Output the (x, y) coordinate of the center of the cell containing the given text.  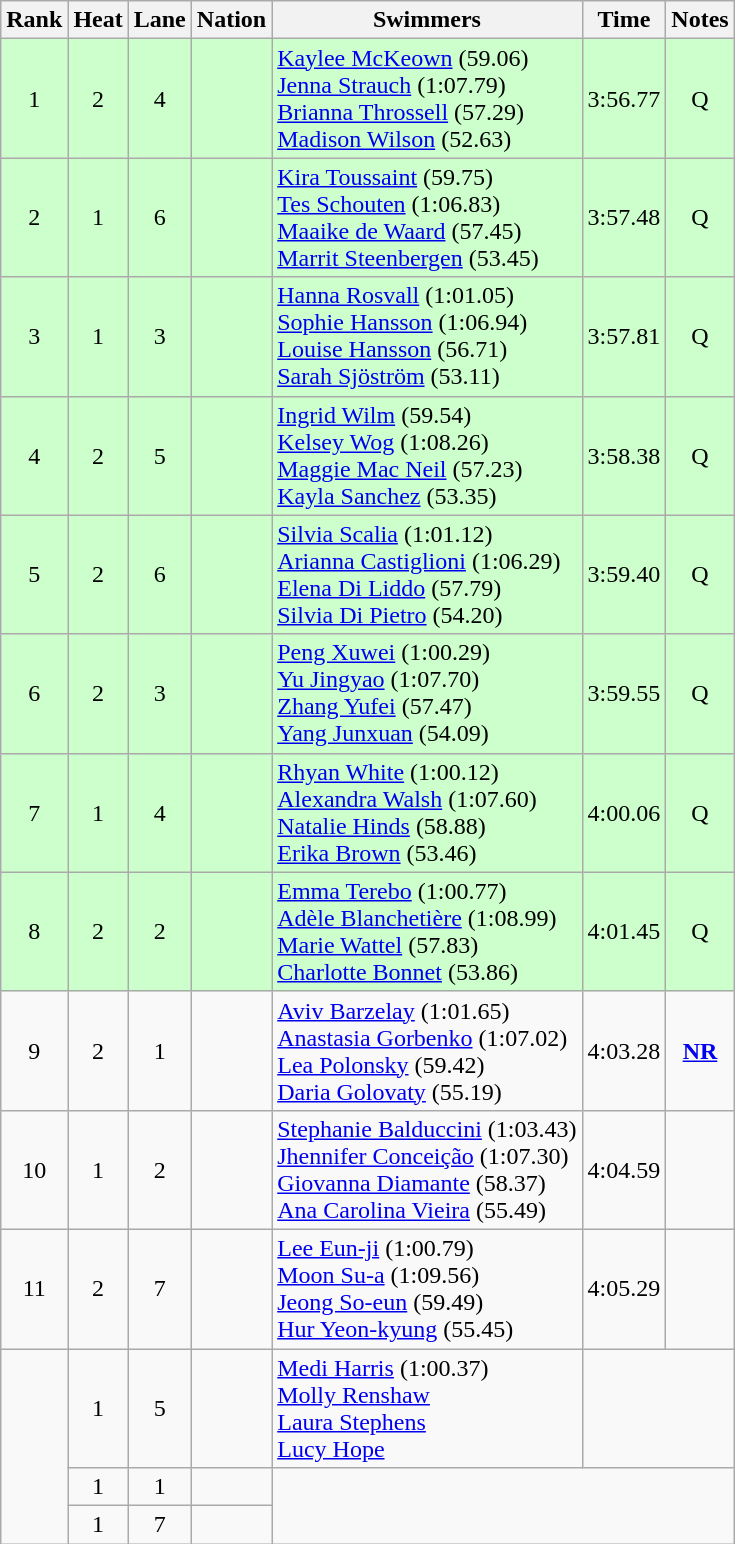
Hanna Rosvall (1:01.05)Sophie Hansson (1:06.94)Louise Hansson (56.71)Sarah Sjöström (53.11) (427, 336)
10 (34, 1170)
Stephanie Balduccini (1:03.43)Jhennifer Conceição (1:07.30)Giovanna Diamante (58.37)Ana Carolina Vieira (55.49) (427, 1170)
Heat (98, 20)
Peng Xuwei (1:00.29)Yu Jingyao (1:07.70)Zhang Yufei (57.47)Yang Junxuan (54.09) (427, 694)
Lee Eun-ji (1:00.79)Moon Su-a (1:09.56)Jeong So-eun (59.49)Hur Yeon-kyung (55.45) (427, 1288)
Lane (160, 20)
Emma Terebo (1:00.77)Adèle Blanchetière (1:08.99)Marie Wattel (57.83)Charlotte Bonnet (53.86) (427, 932)
4:03.28 (624, 1050)
Time (624, 20)
Medi Harris (1:00.37)Molly RenshawLaura StephensLucy Hope (427, 1408)
Rank (34, 20)
Rhyan White (1:00.12)Alexandra Walsh (1:07.60)Natalie Hinds (58.88)Erika Brown (53.46) (427, 812)
3:56.77 (624, 98)
3:58.38 (624, 456)
Kira Toussaint (59.75)Tes Schouten (1:06.83)Maaike de Waard (57.45)Marrit Steenbergen (53.45) (427, 218)
3:57.81 (624, 336)
4:01.45 (624, 932)
4:04.59 (624, 1170)
9 (34, 1050)
3:59.40 (624, 574)
Swimmers (427, 20)
Aviv Barzelay (1:01.65)Anastasia Gorbenko (1:07.02)Lea Polonsky (59.42)Daria Golovaty (55.19) (427, 1050)
3:59.55 (624, 694)
Nation (231, 20)
Kaylee McKeown (59.06)Jenna Strauch (1:07.79)Brianna Throssell (57.29)Madison Wilson (52.63) (427, 98)
NR (700, 1050)
8 (34, 932)
4:00.06 (624, 812)
3:57.48 (624, 218)
Ingrid Wilm (59.54)Kelsey Wog (1:08.26)Maggie Mac Neil (57.23)Kayla Sanchez (53.35) (427, 456)
4:05.29 (624, 1288)
Silvia Scalia (1:01.12)Arianna Castiglioni (1:06.29)Elena Di Liddo (57.79)Silvia Di Pietro (54.20) (427, 574)
11 (34, 1288)
Notes (700, 20)
